Find where the given text appears and provide that cell's center as (X, Y) coordinate. 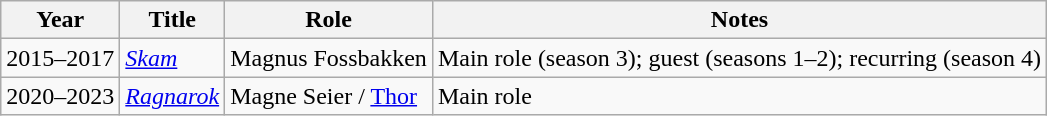
Role (329, 20)
2020–2023 (60, 96)
Skam (172, 58)
Title (172, 20)
Year (60, 20)
Ragnarok (172, 96)
Magnus Fossbakken (329, 58)
2015–2017 (60, 58)
Magne Seier / Thor (329, 96)
Main role (season 3); guest (seasons 1–2); recurring (season 4) (739, 58)
Main role (739, 96)
Notes (739, 20)
